Output the (X, Y) coordinate of the center of the cell containing the given text.  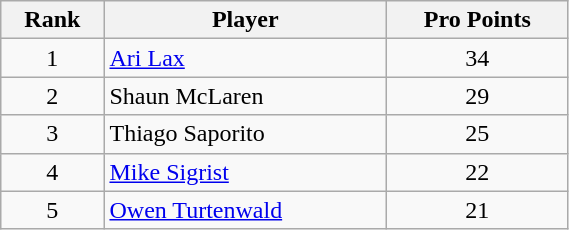
29 (478, 96)
3 (52, 134)
2 (52, 96)
Owen Turtenwald (246, 210)
34 (478, 58)
1 (52, 58)
Pro Points (478, 20)
25 (478, 134)
Mike Sigrist (246, 172)
Player (246, 20)
22 (478, 172)
Shaun McLaren (246, 96)
4 (52, 172)
Rank (52, 20)
21 (478, 210)
Ari Lax (246, 58)
5 (52, 210)
Thiago Saporito (246, 134)
